Detect which cell encompasses the target text, then output its [X, Y] center coordinate. 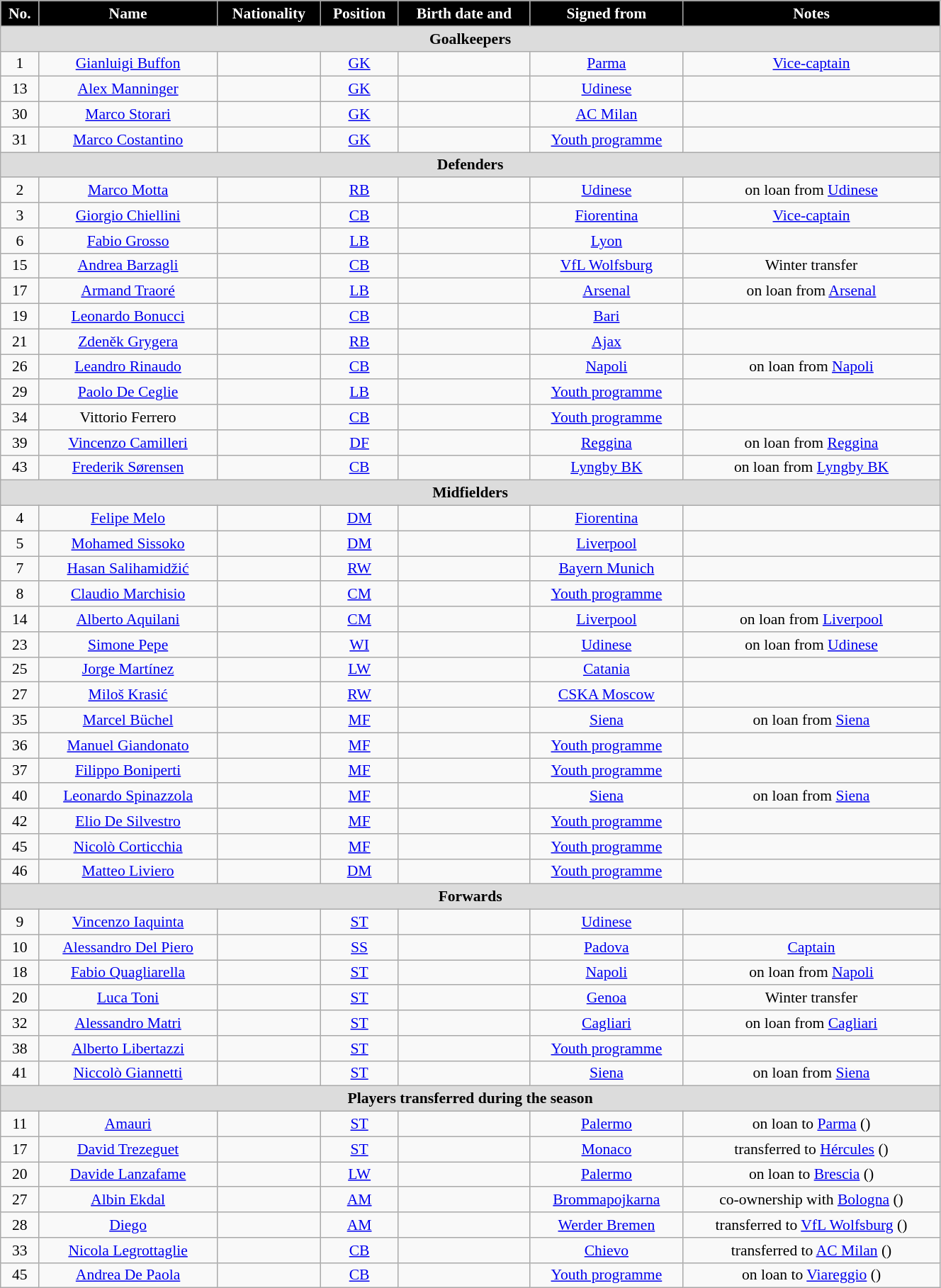
Ajax [607, 341]
on loan to Viareggio () [812, 1275]
Manuel Giandonato [128, 745]
Captain [812, 947]
39 [20, 443]
29 [20, 392]
31 [20, 140]
Catania [607, 670]
26 [20, 367]
Claudio Marchisio [128, 594]
SS [360, 947]
Position [360, 13]
Leandro Rinaudo [128, 367]
Birth date and [465, 13]
DF [360, 443]
10 [20, 947]
Werder Bremen [607, 1225]
9 [20, 922]
WI [360, 645]
David Trezeguet [128, 1149]
Monaco [607, 1149]
Reggina [607, 443]
on loan to Brescia () [812, 1175]
Nationality [269, 13]
4 [20, 519]
Alessandro Matri [128, 1023]
transferred to VfL Wolfsburg () [812, 1225]
33 [20, 1250]
Signed from [607, 13]
Andrea Barzagli [128, 266]
Fabio Grosso [128, 241]
35 [20, 721]
Nicola Legrottaglie [128, 1250]
30 [20, 115]
1 [20, 64]
Alberto Aquilani [128, 619]
on loan from Lyngby BK [812, 468]
34 [20, 417]
38 [20, 1049]
VfL Wolfsburg [607, 266]
Niccolò Giannetti [128, 1073]
Paolo De Ceglie [128, 392]
42 [20, 821]
Simone Pepe [128, 645]
Giorgio Chiellini [128, 215]
25 [20, 670]
7 [20, 569]
Padova [607, 947]
Brommapojkarna [607, 1200]
13 [20, 89]
3 [20, 215]
AC Milan [607, 115]
Amauri [128, 1124]
CSKA Moscow [607, 695]
Felipe Melo [128, 519]
23 [20, 645]
Genoa [607, 998]
Fabio Quagliarella [128, 973]
Filippo Boniperti [128, 771]
Arsenal [607, 291]
21 [20, 341]
11 [20, 1124]
37 [20, 771]
Vincenzo Iaquinta [128, 922]
Players transferred during the season [470, 1099]
Notes [812, 13]
Alberto Libertazzi [128, 1049]
on loan from Liverpool [812, 619]
Andrea De Paola [128, 1275]
No. [20, 13]
6 [20, 241]
Diego [128, 1225]
28 [20, 1225]
Hasan Salihamidžić [128, 569]
Defenders [470, 165]
Zdeněk Grygera [128, 341]
Midfielders [470, 493]
40 [20, 796]
on loan to Parma () [812, 1124]
Marco Storari [128, 115]
Leonardo Bonucci [128, 317]
Chievo [607, 1250]
41 [20, 1073]
Lyngby BK [607, 468]
Alessandro Del Piero [128, 947]
co-ownership with Bologna () [812, 1200]
Marco Costantino [128, 140]
Jorge Martínez [128, 670]
15 [20, 266]
Nicolò Corticchia [128, 847]
Forwards [470, 897]
Luca Toni [128, 998]
Gianluigi Buffon [128, 64]
Bari [607, 317]
19 [20, 317]
Matteo Liviero [128, 871]
Marco Motta [128, 191]
Goalkeepers [470, 39]
2 [20, 191]
transferred to Hércules () [812, 1149]
Marcel Büchel [128, 721]
Armand Traoré [128, 291]
Bayern Munich [607, 569]
on loan from Cagliari [812, 1023]
Name [128, 13]
transferred to AC Milan () [812, 1250]
Davide Lanzafame [128, 1175]
8 [20, 594]
Miloš Krasić [128, 695]
Albin Ekdal [128, 1200]
Cagliari [607, 1023]
Vincenzo Camilleri [128, 443]
Parma [607, 64]
Leonardo Spinazzola [128, 796]
Frederik Sørensen [128, 468]
Elio De Silvestro [128, 821]
43 [20, 468]
14 [20, 619]
Alex Manninger [128, 89]
32 [20, 1023]
Lyon [607, 241]
18 [20, 973]
5 [20, 543]
46 [20, 871]
Vittorio Ferrero [128, 417]
Mohamed Sissoko [128, 543]
36 [20, 745]
on loan from Arsenal [812, 291]
on loan from Reggina [812, 443]
